Determine the (x, y) coordinate at the center of the cell enclosing the given text.  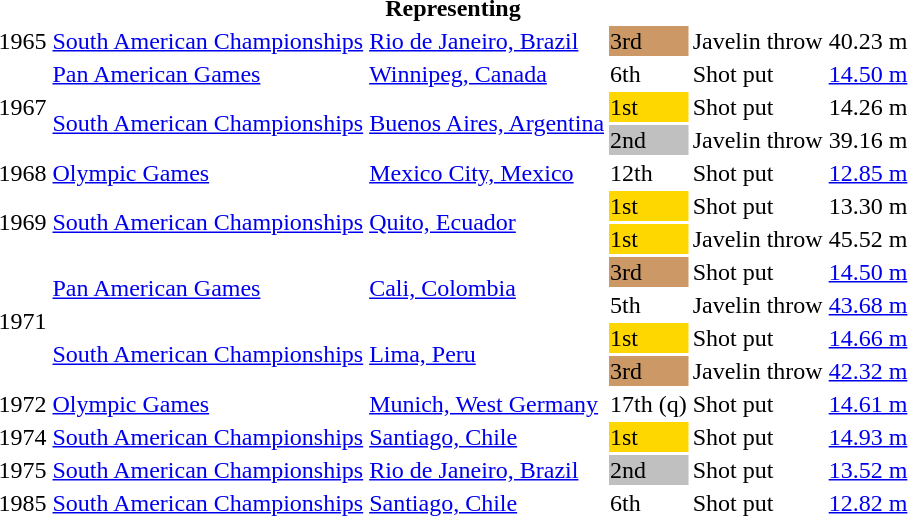
5th (649, 305)
Mexico City, Mexico (487, 173)
Quito, Ecuador (487, 222)
Cali, Colombia (487, 288)
Munich, West Germany (487, 404)
17th (q) (649, 404)
Buenos Aires, Argentina (487, 124)
Santiago, Chile (487, 437)
12th (649, 173)
6th (649, 74)
Winnipeg, Canada (487, 74)
Lima, Peru (487, 354)
